Find where the given text appears and provide that cell's center as (x, y) coordinate. 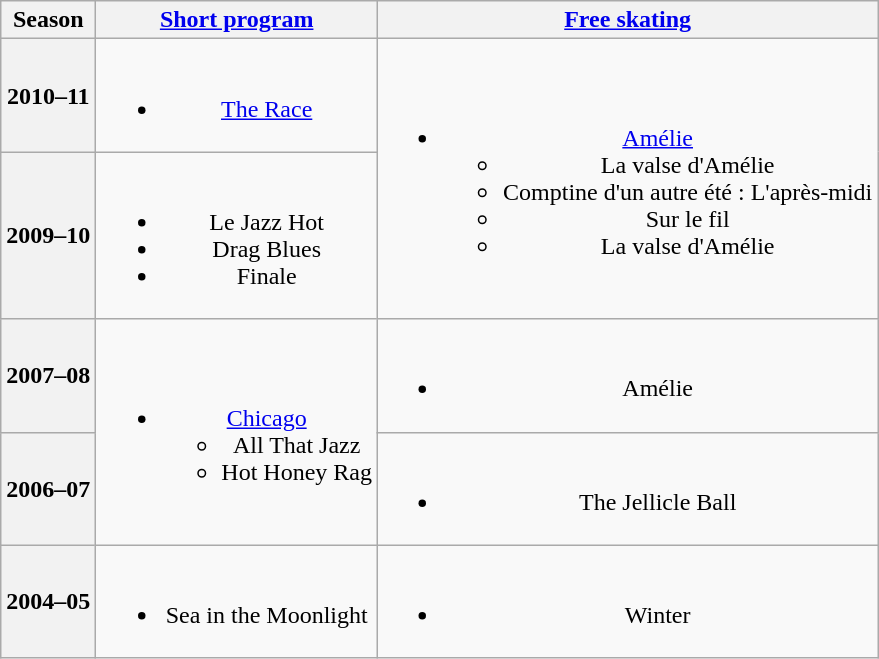
Sea in the Moonlight (237, 602)
Chicago All That JazzHot Honey Rag (237, 432)
Amélie (628, 376)
2009–10 (48, 236)
The Race (237, 96)
Short program (237, 20)
Season (48, 20)
Winter (628, 602)
The Jellicle Ball (628, 488)
2006–07 (48, 488)
2004–05 (48, 602)
Amélie La valse d'AmélieComptine d'un autre été : L'après-midiSur le filLa valse d'Amélie (628, 179)
2010–11 (48, 96)
2007–08 (48, 376)
Free skating (628, 20)
Le Jazz HotDrag BluesFinale (237, 236)
